Locate the cell with the specified text and output its (X, Y) center coordinate. 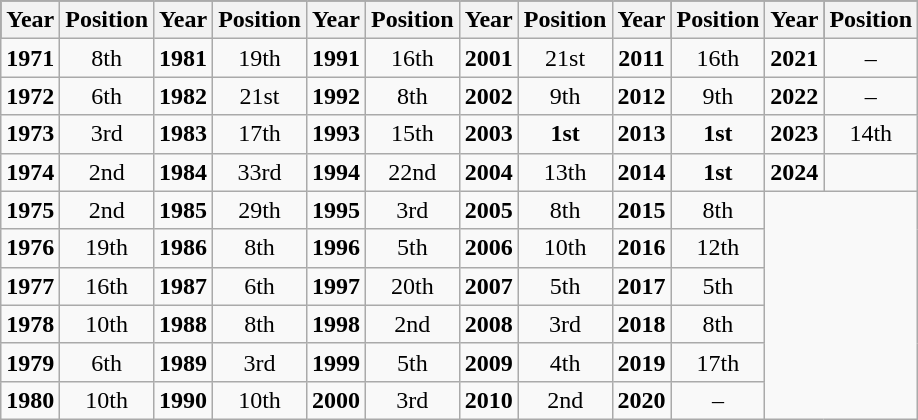
1998 (336, 324)
14th (871, 134)
1986 (184, 248)
1971 (30, 58)
22nd (412, 172)
2004 (488, 172)
2009 (488, 362)
2017 (642, 286)
1990 (184, 400)
13th (565, 172)
2003 (488, 134)
2008 (488, 324)
1974 (30, 172)
1978 (30, 324)
2010 (488, 400)
1994 (336, 172)
1984 (184, 172)
1991 (336, 58)
2001 (488, 58)
1977 (30, 286)
2013 (642, 134)
1976 (30, 248)
2007 (488, 286)
1973 (30, 134)
15th (412, 134)
1983 (184, 134)
2018 (642, 324)
29th (260, 210)
2002 (488, 96)
4th (565, 362)
2016 (642, 248)
1992 (336, 96)
20th (412, 286)
2000 (336, 400)
33rd (260, 172)
1975 (30, 210)
1985 (184, 210)
1979 (30, 362)
2005 (488, 210)
2019 (642, 362)
2014 (642, 172)
1996 (336, 248)
2006 (488, 248)
2011 (642, 58)
2021 (794, 58)
2024 (794, 172)
2020 (642, 400)
12th (718, 248)
2015 (642, 210)
2023 (794, 134)
1987 (184, 286)
1993 (336, 134)
1981 (184, 58)
2012 (642, 96)
1980 (30, 400)
1989 (184, 362)
1982 (184, 96)
1995 (336, 210)
1972 (30, 96)
2022 (794, 96)
1999 (336, 362)
1988 (184, 324)
1997 (336, 286)
